Capture the cell that displays the provided text and extract its [x, y] central coordinate. 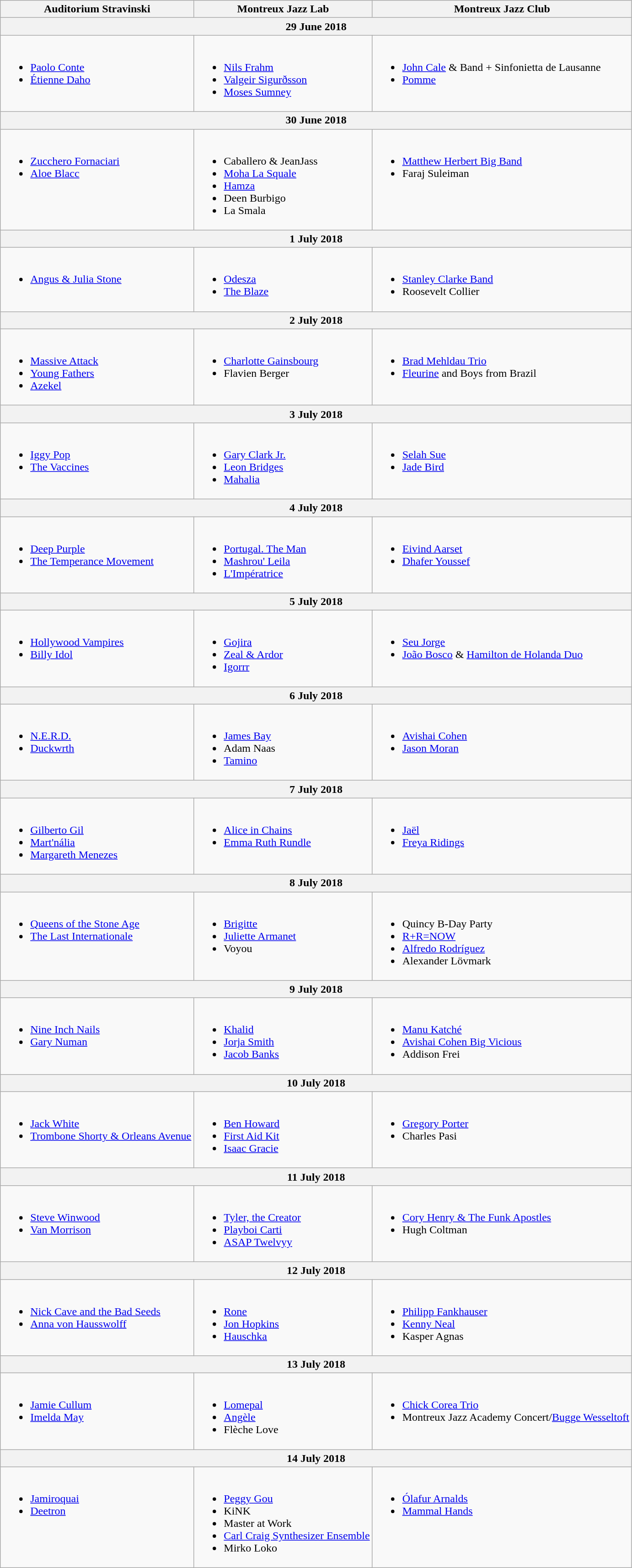
RoneJon HopkinsHauschka [283, 1318]
5 July 2018 [316, 602]
Gregory PorterCharles Pasi [502, 1129]
Caballero & JeanJassMoha La SqualeHamzaDeen BurbigoLa Smala [283, 179]
JaëlFreya Ridings [502, 836]
Ólafur ArnaldsMammal Hands [502, 1517]
10 July 2018 [316, 1083]
BrigitteJuliette ArmanetVoyou [283, 936]
14 July 2018 [316, 1458]
8 July 2018 [316, 883]
Zucchero FornaciariAloe Blacc [97, 179]
Gilberto GilMart'náliaMargareth Menezes [97, 836]
Manu KatchéAvishai Cohen Big ViciousAddison Frei [502, 1036]
Paolo ConteÉtienne Daho [97, 73]
12 July 2018 [316, 1270]
4 July 2018 [316, 508]
1 July 2018 [316, 239]
Seu JorgeJoão Bosco & Hamilton de Holanda Duo [502, 648]
Gary Clark Jr.Leon BridgesMahalia [283, 461]
Montreux Jazz Club [502, 9]
N.E.R.D.Duckwrth [97, 743]
Steve WinwoodVan Morrison [97, 1224]
11 July 2018 [316, 1177]
Nick Cave and the Bad SeedsAnna von Hausswolff [97, 1318]
Quincy B-Day PartyR+R=NOWAlfredo RodríguezAlexander Lövmark [502, 936]
Montreux Jazz Lab [283, 9]
Queens of the Stone AgeThe Last Internationale [97, 936]
Tyler, the CreatorPlayboi CartiASAP Twelvyy [283, 1224]
GojiraZeal & ArdorIgorrr [283, 648]
Philipp FankhauserKenny NealKasper Agnas [502, 1318]
7 July 2018 [316, 789]
Ben HowardFirst Aid KitIsaac Gracie [283, 1129]
Brad Mehldau TrioFleurine and Boys from Brazil [502, 367]
6 July 2018 [316, 696]
9 July 2018 [316, 989]
Jack WhiteTrombone Shorty & Orleans Avenue [97, 1129]
30 June 2018 [316, 120]
13 July 2018 [316, 1365]
Peggy GouKiNKMaster at WorkCarl Craig Synthesizer EnsembleMirko Loko [283, 1517]
JamiroquaiDeetron [97, 1517]
James BayAdam NaasTamino [283, 743]
Eivind AarsetDhafer Youssef [502, 555]
Angus & Julia Stone [97, 279]
Cory Henry & The Funk ApostlesHugh Coltman [502, 1224]
Auditorium Stravinski [97, 9]
Portugal. The ManMashrou' LeilaL'Impératrice [283, 555]
Avishai CohenJason Moran [502, 743]
Matthew Herbert Big BandFaraj Suleiman [502, 179]
29 June 2018 [316, 27]
2 July 2018 [316, 320]
KhalidJorja SmithJacob Banks [283, 1036]
Jamie CullumImelda May [97, 1411]
Nils FrahmValgeir SigurðssonMoses Sumney [283, 73]
Nine Inch NailsGary Numan [97, 1036]
Massive AttackYoung FathersAzekel [97, 367]
LomepalAngèleFlèche Love [283, 1411]
Hollywood VampiresBilly Idol [97, 648]
OdeszaThe Blaze [283, 279]
John Cale & Band + Sinfonietta de LausannePomme [502, 73]
3 July 2018 [316, 414]
Chick Corea TrioMontreux Jazz Academy Concert/Bugge Wesseltoft [502, 1411]
Alice in ChainsEmma Ruth Rundle [283, 836]
Iggy PopThe Vaccines [97, 461]
Deep PurpleThe Temperance Movement [97, 555]
Selah SueJade Bird [502, 461]
Stanley Clarke BandRoosevelt Collier [502, 279]
Charlotte GainsbourgFlavien Berger [283, 367]
